Pinpoint the cell where the given text exists, returning its (x, y) midpoint coordinate. 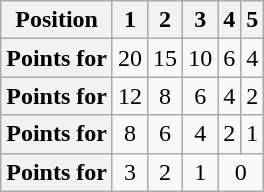
20 (130, 58)
Position (57, 20)
5 (252, 20)
15 (166, 58)
12 (130, 96)
0 (241, 172)
10 (200, 58)
